Detect which cell encompasses the target text, then output its [x, y] center coordinate. 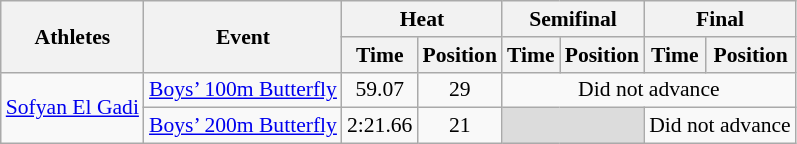
Semifinal [573, 19]
Event [243, 36]
21 [459, 126]
29 [459, 90]
Athletes [72, 36]
Boys’ 200m Butterfly [243, 126]
59.07 [380, 90]
2:21.66 [380, 126]
Final [720, 19]
Sofyan El Gadi [72, 108]
Heat [422, 19]
Boys’ 100m Butterfly [243, 90]
